Return the [X, Y] coordinate for the center point of the cell that contains the specified text.  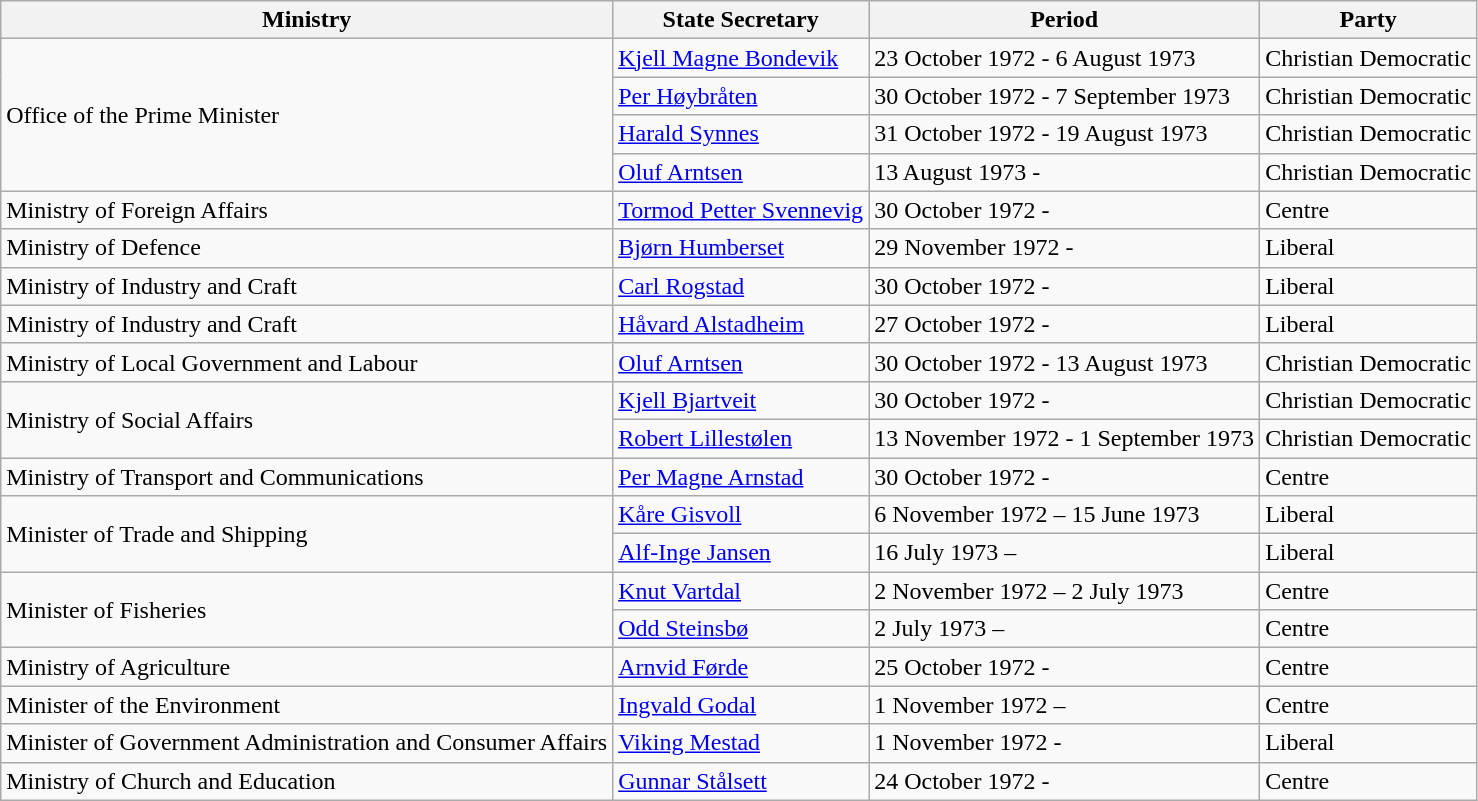
16 July 1973 – [1064, 553]
Period [1064, 20]
1 November 1972 – [1064, 705]
Ingvald Godal [741, 705]
Per Høybråten [741, 96]
Ministry of Social Affairs [307, 419]
Odd Steinsbø [741, 629]
Minister of the Environment [307, 705]
Alf-Inge Jansen [741, 553]
Gunnar Stålsett [741, 781]
Ministry of Agriculture [307, 667]
Ministry of Foreign Affairs [307, 210]
Robert Lillestølen [741, 438]
Arnvid Førde [741, 667]
Ministry of Defence [307, 248]
Per Magne Arnstad [741, 477]
Minister of Fisheries [307, 610]
Ministry of Church and Education [307, 781]
27 October 1972 - [1064, 324]
Bjørn Humberset [741, 248]
Ministry of Local Government and Labour [307, 362]
25 October 1972 - [1064, 667]
Party [1368, 20]
Håvard Alstadheim [741, 324]
Knut Vartdal [741, 591]
29 November 1972 - [1064, 248]
23 October 1972 - 6 August 1973 [1064, 58]
Office of the Prime Minister [307, 115]
Kjell Magne Bondevik [741, 58]
2 July 1973 – [1064, 629]
Viking Mestad [741, 743]
2 November 1972 – 2 July 1973 [1064, 591]
13 November 1972 - 1 September 1973 [1064, 438]
Ministry [307, 20]
Kåre Gisvoll [741, 515]
Ministry of Transport and Communications [307, 477]
Minister of Trade and Shipping [307, 534]
Carl Rogstad [741, 286]
13 August 1973 - [1064, 172]
31 October 1972 - 19 August 1973 [1064, 134]
30 October 1972 - 7 September 1973 [1064, 96]
30 October 1972 - 13 August 1973 [1064, 362]
Harald Synnes [741, 134]
Kjell Bjartveit [741, 400]
Tormod Petter Svennevig [741, 210]
Minister of Government Administration and Consumer Affairs [307, 743]
1 November 1972 - [1064, 743]
6 November 1972 – 15 June 1973 [1064, 515]
24 October 1972 - [1064, 781]
State Secretary [741, 20]
